Locate the cell with the specified text and output its (X, Y) center coordinate. 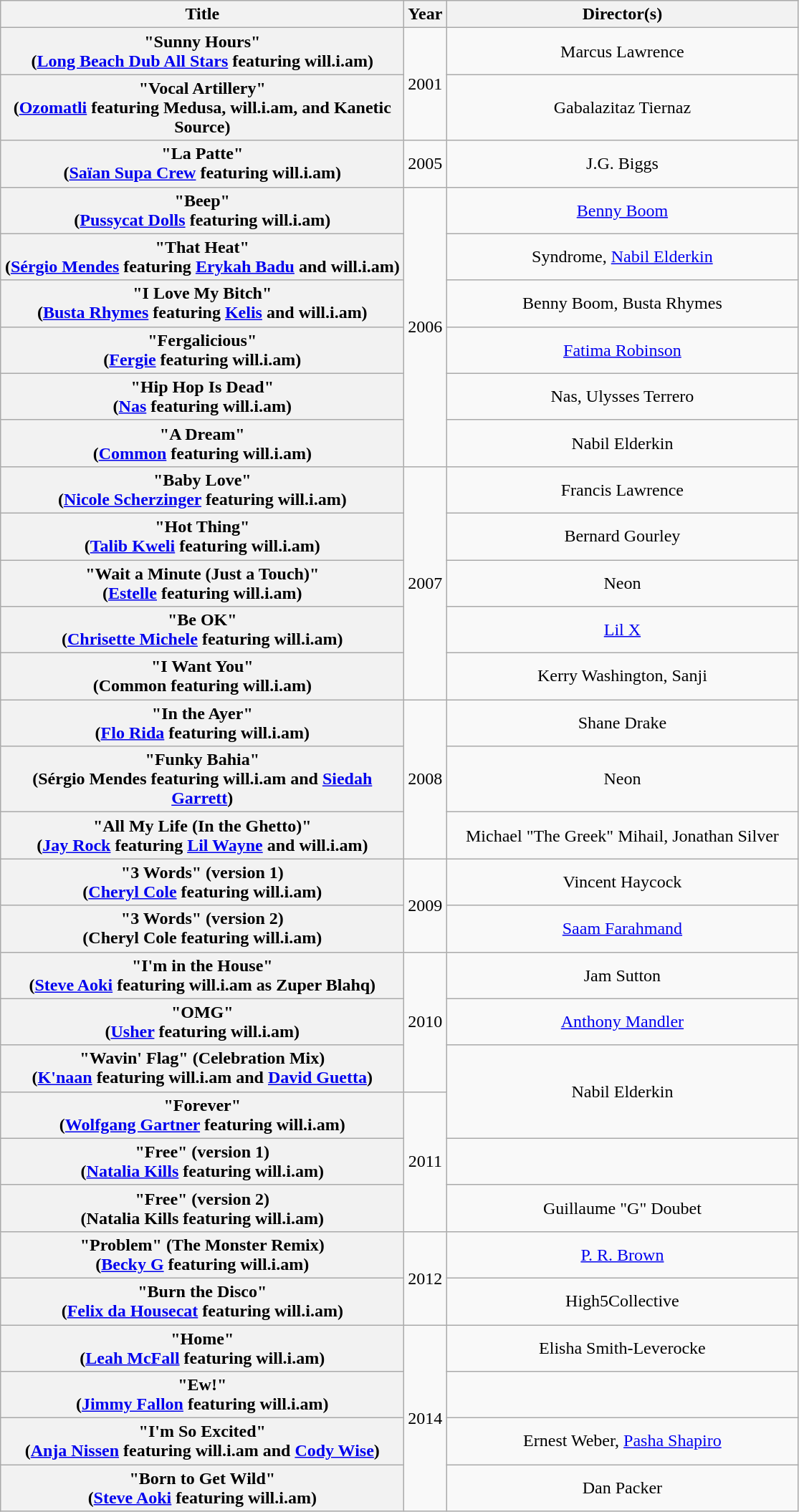
"I Want You"(Common featuring will.i.am) (202, 676)
"Be OK"(Chrisette Michele featuring will.i.am) (202, 630)
"Ew!"(Jimmy Fallon featuring will.i.am) (202, 1395)
"Home"(Leah McFall featuring will.i.am) (202, 1348)
Shane Drake (622, 723)
"Born to Get Wild"(Steve Aoki featuring will.i.am) (202, 1488)
"Vocal Artillery"(Ozomatli featuring Medusa, will.i.am, and Kanetic Source) (202, 107)
"Free" (version 2)(Natalia Kills featuring will.i.am) (202, 1208)
Michael "The Greek" Mihail, Jonathan Silver (622, 835)
"Wait a Minute (Just a Touch)"(Estelle featuring will.i.am) (202, 583)
2008 (426, 779)
"La Patte"(Saïan Supa Crew featuring will.i.am) (202, 163)
Lil X (622, 630)
"Problem" (The Monster Remix)(Becky G featuring will.i.am) (202, 1255)
"That Heat"(Sérgio Mendes featuring Erykah Badu and will.i.am) (202, 256)
2010 (426, 1021)
Bernard Gourley (622, 536)
"OMG"(Usher featuring will.i.am) (202, 1021)
Kerry Washington, Sanji (622, 676)
2005 (426, 163)
"I'm So Excited"(Anja Nissen featuring will.i.am and Cody Wise) (202, 1441)
Year (426, 14)
2006 (426, 327)
Saam Farahmand (622, 928)
"3 Words" (version 2)(Cheryl Cole featuring will.i.am) (202, 928)
High5Collective (622, 1301)
Vincent Haycock (622, 882)
Director(s) (622, 14)
Dan Packer (622, 1488)
"3 Words" (version 1)(Cheryl Cole featuring will.i.am) (202, 882)
Anthony Mandler (622, 1021)
Ernest Weber, Pasha Shapiro (622, 1441)
Title (202, 14)
Guillaume "G" Doubet (622, 1208)
"Funky Bahia"(Sérgio Mendes featuring will.i.am and Siedah Garrett) (202, 779)
"Baby Love"(Nicole Scherzinger featuring will.i.am) (202, 490)
2012 (426, 1278)
Jam Sutton (622, 976)
2011 (426, 1162)
"Free" (version 1)(Natalia Kills featuring will.i.am) (202, 1162)
Benny Boom, Busta Rhymes (622, 304)
"All My Life (In the Ghetto)"(Jay Rock featuring Lil Wayne and will.i.am) (202, 835)
"Hip Hop Is Dead"(Nas featuring will.i.am) (202, 397)
"Wavin' Flag" (Celebration Mix)(K'naan featuring will.i.am and David Guetta) (202, 1069)
Nas, Ulysses Terrero (622, 397)
P. R. Brown (622, 1255)
2001 (426, 85)
Elisha Smith-Leverocke (622, 1348)
Francis Lawrence (622, 490)
"Fergalicious"(Fergie featuring will.i.am) (202, 350)
Benny Boom (622, 211)
"I'm in the House"(Steve Aoki featuring will.i.am as Zuper Blahq) (202, 976)
Gabalazitaz Tiernaz (622, 107)
2009 (426, 905)
"I Love My Bitch"(Busta Rhymes featuring Kelis and will.i.am) (202, 304)
2007 (426, 583)
"Beep"(Pussycat Dolls featuring will.i.am) (202, 211)
2014 (426, 1418)
"Sunny Hours"(Long Beach Dub All Stars featuring will.i.am) (202, 52)
Fatima Robinson (622, 350)
"Forever"(Wolfgang Gartner featuring will.i.am) (202, 1114)
J.G. Biggs (622, 163)
"In the Ayer"(Flo Rida featuring will.i.am) (202, 723)
"A Dream"(Common featuring will.i.am) (202, 443)
"Hot Thing"(Talib Kweli featuring will.i.am) (202, 536)
Syndrome, Nabil Elderkin (622, 256)
"Burn the Disco"(Felix da Housecat featuring will.i.am) (202, 1301)
Marcus Lawrence (622, 52)
